For the text-containing cell, return its midpoint in [x, y] coordinate format. 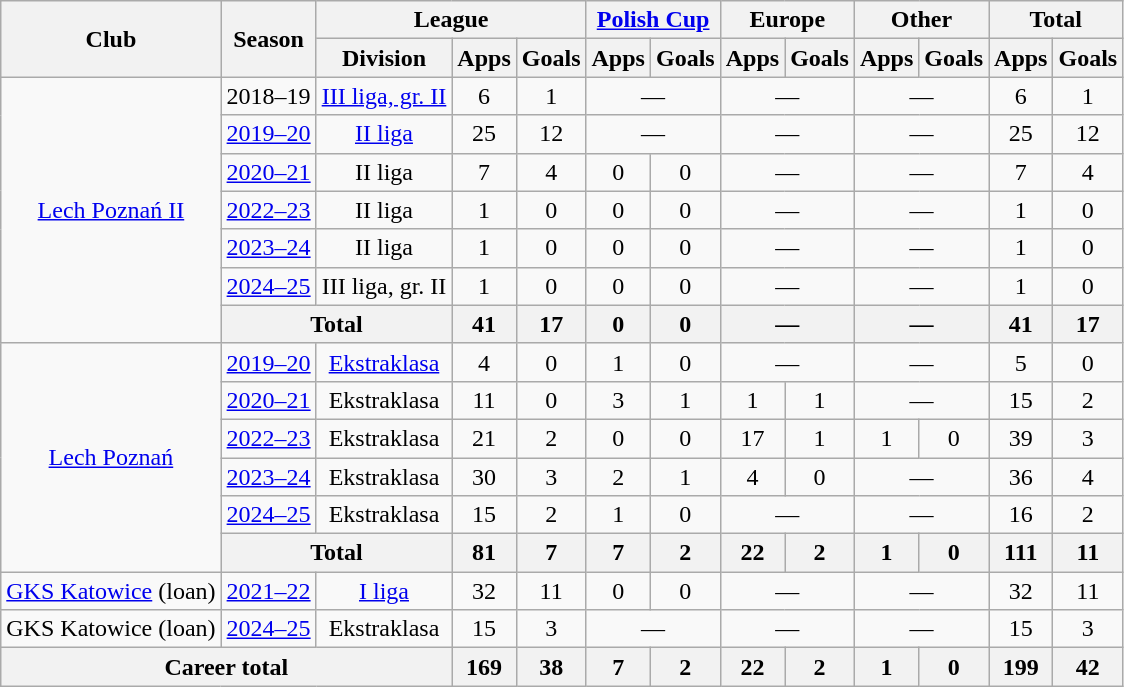
36 [1021, 477]
199 [1021, 667]
21 [484, 438]
Career total [226, 667]
2018–19 [268, 96]
169 [484, 667]
League [451, 20]
39 [1021, 438]
Division [384, 58]
2021–22 [268, 591]
5 [1021, 362]
Other [921, 20]
I liga [384, 591]
Lech Poznań [111, 457]
111 [1021, 553]
16 [1021, 515]
42 [1088, 667]
38 [551, 667]
Season [268, 39]
81 [484, 553]
30 [484, 477]
Polish Cup [653, 20]
Club [111, 39]
Europe [787, 20]
Lech Poznań II [111, 210]
